Extract the [x, y] coordinate from the center of the cell holding the provided text.  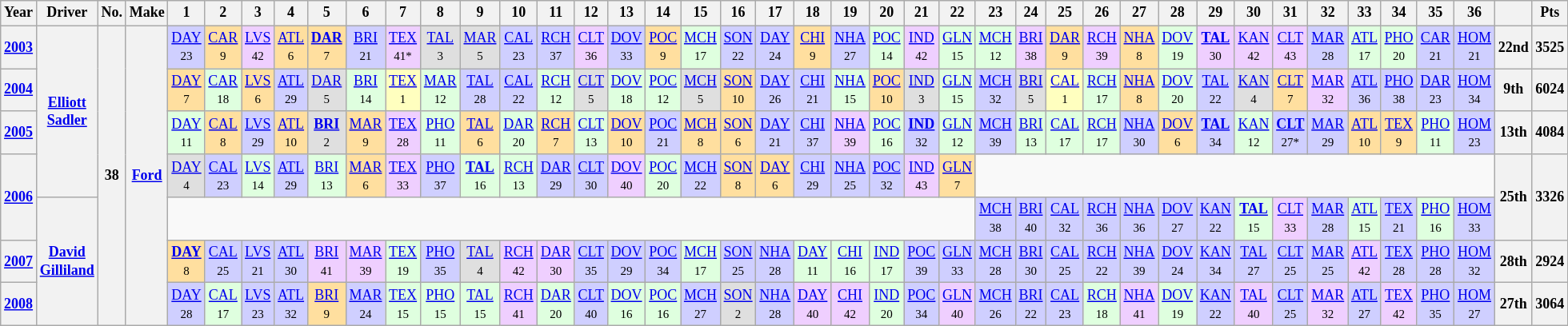
TEX21 [1398, 219]
DOV27 [1178, 219]
16 [738, 13]
LVS42 [258, 47]
SON6 [738, 133]
MCH38 [995, 219]
MCH39 [995, 133]
ATL15 [1365, 219]
20 [886, 13]
NHA15 [850, 90]
RCH36 [1102, 219]
DAR29 [557, 176]
CLT27* [1290, 133]
SON8 [738, 176]
LVS6 [258, 90]
7 [403, 13]
SON2 [738, 304]
13th [1514, 133]
CHI37 [813, 133]
38 [112, 176]
RCH42 [518, 261]
CAR18 [223, 90]
BRI2 [326, 133]
CAL1 [1066, 90]
CLT5 [590, 90]
ATL36 [1365, 90]
15 [701, 13]
ATL42 [1365, 261]
KAN34 [1216, 261]
BRI41 [326, 261]
2924 [1550, 261]
DAR30 [557, 261]
5 [326, 13]
36 [1475, 13]
DAR9 [1066, 47]
GLN12 [958, 133]
NHA30 [1139, 133]
HOM34 [1475, 90]
BRI38 [1030, 47]
1 [186, 13]
CAR9 [223, 47]
IND3 [922, 90]
MCH12 [995, 47]
29 [1216, 13]
19 [850, 13]
12 [590, 13]
POC21 [663, 133]
DAY21 [775, 133]
DAY40 [813, 304]
DAR7 [326, 47]
2006 [19, 197]
DAY24 [775, 47]
18 [813, 13]
BRI5 [1030, 90]
RCH39 [1102, 47]
27 [1139, 13]
David Gilliland [67, 262]
LVS29 [258, 133]
TAL27 [1254, 261]
MAR39 [366, 261]
SON10 [738, 90]
MCH8 [701, 133]
11 [557, 13]
Ford [147, 176]
23 [995, 13]
8 [440, 13]
CAL32 [1066, 219]
3064 [1550, 304]
4084 [1550, 133]
DOV6 [1178, 133]
RCH12 [557, 90]
TEX1 [403, 90]
PHO37 [440, 176]
DOV20 [1178, 90]
TAL34 [1216, 133]
IND17 [886, 261]
DAY6 [775, 176]
Pts [1550, 13]
DAY7 [186, 90]
MAR24 [366, 304]
GLN7 [958, 176]
TEX42 [1398, 304]
25 [1066, 13]
10 [518, 13]
MAR9 [366, 133]
RCH37 [557, 47]
CLT43 [1290, 47]
ATL30 [291, 261]
Year [19, 13]
DAY8 [186, 261]
MCH5 [701, 90]
Elliott Sadler [67, 112]
BRI40 [1030, 219]
6024 [1550, 90]
ATL27 [1365, 304]
IND32 [922, 133]
HOM32 [1475, 261]
HOM23 [1475, 133]
TAL3 [440, 47]
POC20 [663, 176]
CLT36 [590, 47]
TAL6 [480, 133]
DOV24 [1178, 261]
31 [1290, 13]
4 [291, 13]
BRI30 [1030, 261]
BRI21 [366, 47]
33 [1365, 13]
HOM21 [1475, 47]
IND42 [922, 47]
2008 [19, 304]
TEX15 [403, 304]
TAL22 [1216, 90]
POC14 [886, 47]
24 [1030, 13]
MCH26 [995, 304]
2007 [19, 261]
28th [1514, 261]
3 [258, 13]
Driver [67, 13]
HOM33 [1475, 219]
RCH22 [1102, 261]
CAL8 [223, 133]
30 [1254, 13]
POC39 [922, 261]
26 [1102, 13]
25th [1514, 197]
TEX41* [403, 47]
DOV33 [626, 47]
MCH28 [995, 261]
CHI29 [813, 176]
POC10 [886, 90]
BRI14 [366, 90]
CLT13 [590, 133]
TAL28 [480, 90]
RCH13 [518, 176]
NHA27 [850, 47]
MAR5 [480, 47]
TEX19 [403, 261]
NHA25 [850, 176]
3326 [1550, 197]
28 [1178, 13]
IND43 [922, 176]
POC12 [663, 90]
ATL32 [291, 304]
SON22 [738, 47]
MCH22 [701, 176]
PHO15 [440, 304]
KAN12 [1254, 133]
13 [626, 13]
22 [958, 13]
ATL6 [291, 47]
PHO20 [1398, 47]
IND20 [886, 304]
CLT30 [590, 176]
LVS23 [258, 304]
MCH32 [995, 90]
MAR12 [440, 90]
NHA41 [1139, 304]
CLT7 [1290, 90]
9th [1514, 90]
DOV10 [626, 133]
DAY28 [186, 304]
TEX33 [403, 176]
32 [1328, 13]
CLT35 [590, 261]
GLN40 [958, 304]
2003 [19, 47]
3525 [1550, 47]
HOM27 [1475, 304]
PHO16 [1435, 219]
DAR5 [326, 90]
KAN42 [1254, 47]
MAR25 [1328, 261]
CLT33 [1290, 219]
PHO28 [1435, 261]
TAL4 [480, 261]
21 [922, 13]
RCH7 [557, 133]
27th [1514, 304]
PHO38 [1398, 90]
RCH41 [518, 304]
POC32 [886, 176]
MCH27 [701, 304]
NHA36 [1139, 219]
LVS21 [258, 261]
MAR29 [1328, 133]
BRI22 [1030, 304]
CHI16 [850, 261]
TAL30 [1216, 47]
BRI9 [326, 304]
DOV29 [626, 261]
DAY4 [186, 176]
SON25 [738, 261]
CHI21 [813, 90]
14 [663, 13]
2005 [19, 133]
No. [112, 13]
KAN4 [1254, 90]
2 [223, 13]
DOV16 [626, 304]
POC9 [663, 47]
TEX9 [1398, 133]
6 [366, 13]
CLT40 [590, 304]
DAY26 [775, 90]
9 [480, 13]
CAR21 [1435, 47]
GLN33 [958, 261]
17 [775, 13]
RCH18 [1102, 304]
22nd [1514, 47]
MAR6 [366, 176]
CHI9 [813, 47]
LVS14 [258, 176]
TAL40 [1254, 304]
CHI42 [850, 304]
2004 [19, 90]
ATL17 [1365, 47]
TAL16 [480, 176]
34 [1398, 13]
DAR23 [1435, 90]
DAY23 [186, 47]
DOV40 [626, 176]
CAL22 [518, 90]
DOV18 [626, 90]
35 [1435, 13]
Make [147, 13]
